Find where the given text appears and provide that cell's center as (X, Y) coordinate. 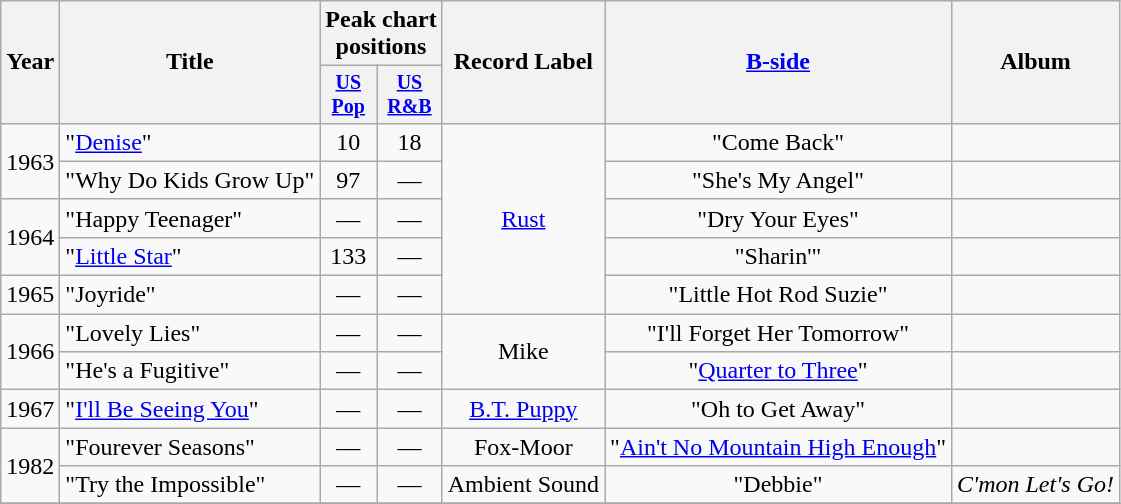
18 (410, 142)
B-side (778, 62)
"Joyride" (190, 295)
"Fourever Seasons" (190, 447)
B.T. Puppy (523, 409)
1963 (30, 161)
10 (348, 142)
1967 (30, 409)
USR&B (410, 94)
C'mon Let's Go! (1036, 485)
"He's a Fugitive" (190, 371)
"Why Do Kids Grow Up" (190, 180)
Album (1036, 62)
"Dry Your Eyes" (778, 218)
1966 (30, 352)
"Debbie" (778, 485)
"Ain't No Mountain High Enough" (778, 447)
Year (30, 62)
"Lovely Lies" (190, 333)
USPop (348, 94)
Fox-Moor (523, 447)
Title (190, 62)
"She's My Angel" (778, 180)
1965 (30, 295)
Peak chartpositions (381, 34)
Ambient Sound (523, 485)
"Try the Impossible" (190, 485)
1964 (30, 237)
"Happy Teenager" (190, 218)
Rust (523, 218)
Record Label (523, 62)
"I'll Be Seeing You" (190, 409)
Mike (523, 352)
"I'll Forget Her Tomorrow" (778, 333)
"Little Hot Rod Suzie" (778, 295)
1982 (30, 466)
97 (348, 180)
"Oh to Get Away" (778, 409)
133 (348, 256)
"Quarter to Three" (778, 371)
"Denise" (190, 142)
"Sharin'" (778, 256)
"Come Back" (778, 142)
"Little Star" (190, 256)
